Capture the cell that displays the provided text and extract its (X, Y) central coordinate. 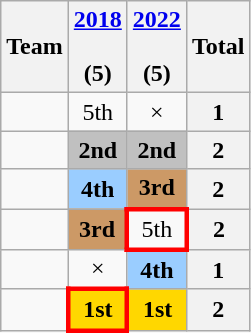
Total (218, 47)
2018 (5) (98, 47)
2022 (5) (156, 47)
Team (35, 47)
